Return (x, y) of the center of cell containing provided text 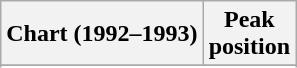
Peakposition (249, 34)
Chart (1992–1993) (102, 34)
